Pinpoint the cell where the given text exists, returning its [x, y] midpoint coordinate. 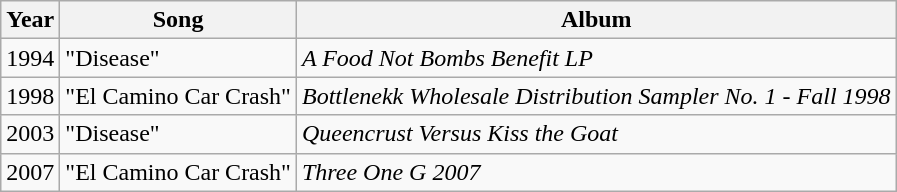
Bottlenekk Wholesale Distribution Sampler No. 1 - Fall 1998 [596, 96]
Three One G 2007 [596, 172]
2007 [30, 172]
1994 [30, 58]
A Food Not Bombs Benefit LP [596, 58]
Year [30, 20]
1998 [30, 96]
Album [596, 20]
Song [178, 20]
2003 [30, 134]
Queencrust Versus Kiss the Goat [596, 134]
